Extract the (X, Y) coordinate from the center of the cell holding the provided text.  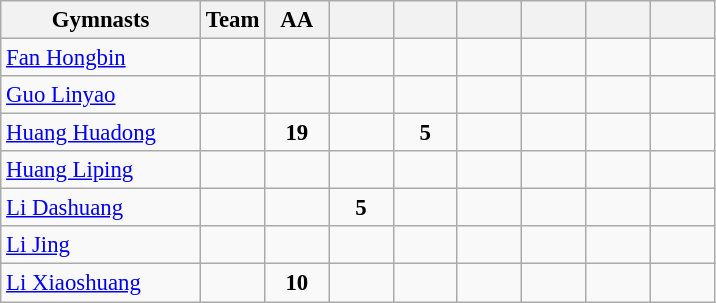
Guo Linyao (101, 95)
Huang Huadong (101, 133)
Gymnasts (101, 20)
Li Xiaoshuang (101, 283)
AA (297, 20)
Huang Liping (101, 170)
19 (297, 133)
Li Jing (101, 245)
10 (297, 283)
Team (232, 20)
Li Dashuang (101, 208)
Fan Hongbin (101, 58)
